Return [X, Y] of the center of cell containing provided text 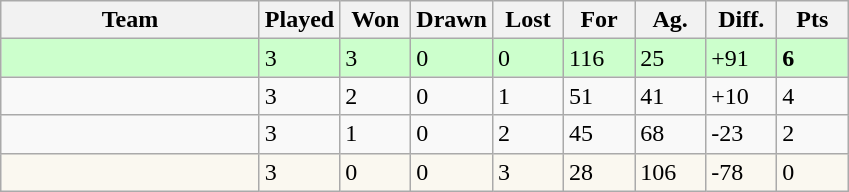
51 [600, 96]
+91 [742, 58]
106 [670, 172]
Pts [812, 20]
Won [376, 20]
45 [600, 134]
25 [670, 58]
116 [600, 58]
+10 [742, 96]
-23 [742, 134]
Lost [528, 20]
4 [812, 96]
Team [130, 20]
Ag. [670, 20]
Diff. [742, 20]
For [600, 20]
6 [812, 58]
-78 [742, 172]
Played [299, 20]
Drawn [452, 20]
41 [670, 96]
68 [670, 134]
28 [600, 172]
